Find where the given text appears and provide that cell's center as (X, Y) coordinate. 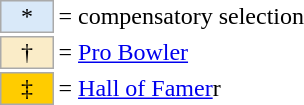
† (27, 52)
* (27, 16)
‡ (27, 88)
